Return the (X, Y) coordinate for the center point of the cell that contains the specified text.  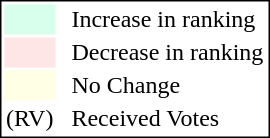
No Change (168, 85)
(RV) (29, 119)
Increase in ranking (168, 19)
Received Votes (168, 119)
Decrease in ranking (168, 53)
